Find where the given text appears and provide that cell's center as (X, Y) coordinate. 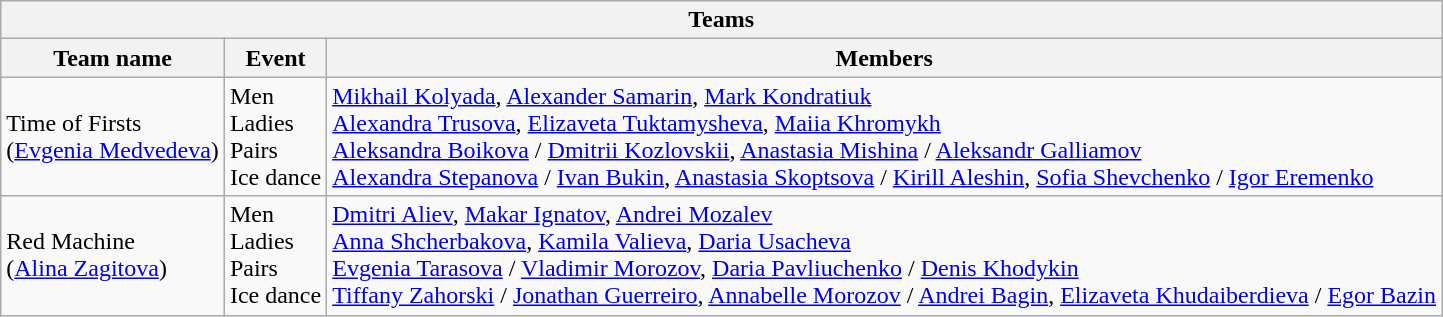
Time of Firsts (Evgenia Medvedeva) (113, 136)
Team name (113, 58)
Members (884, 58)
Red Machine (Alina Zagitova) (113, 256)
Teams (722, 20)
Event (275, 58)
